Locate the cell with the specified text and output its [X, Y] center coordinate. 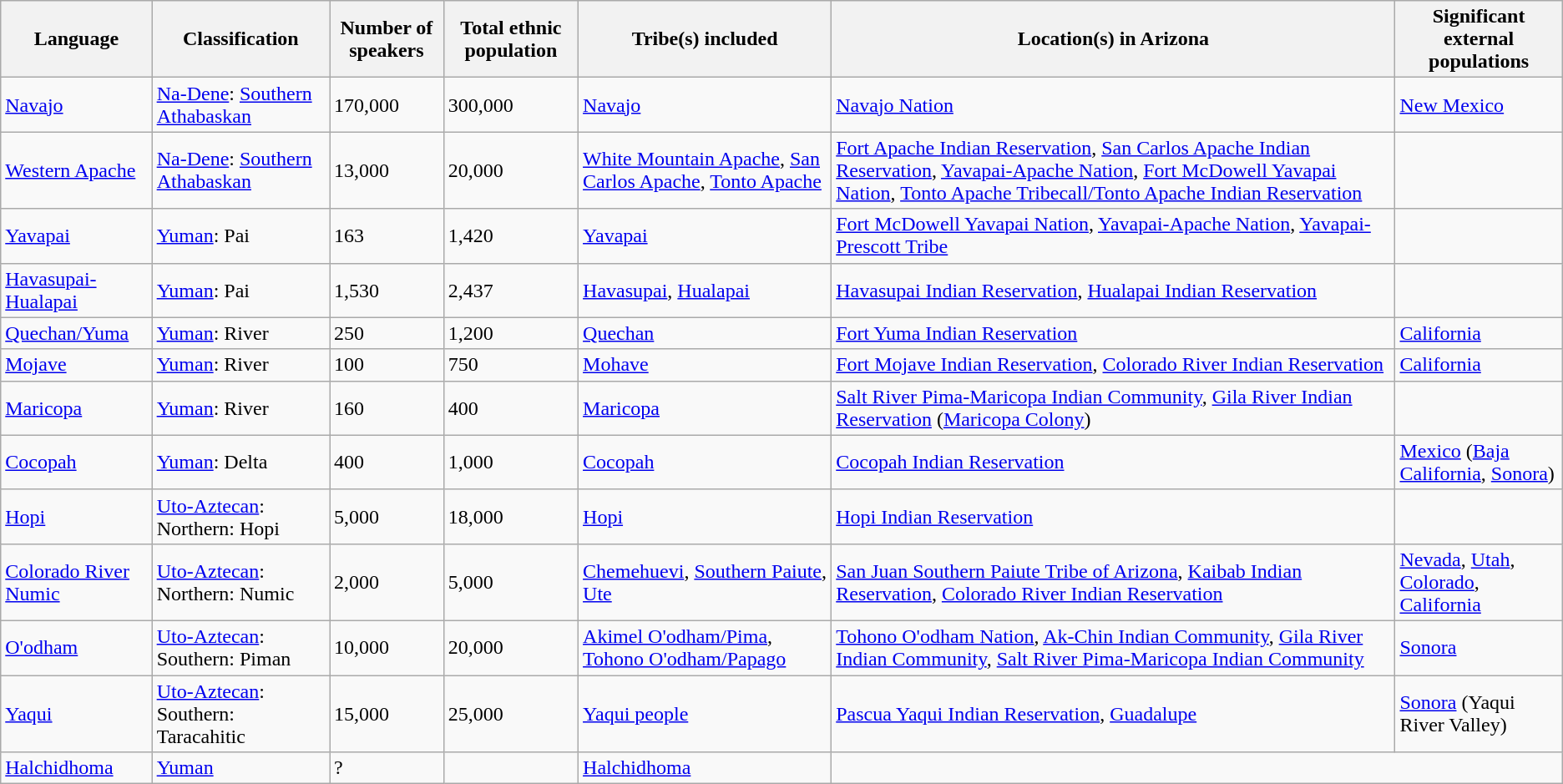
Mexico (Baja California, Sonora) [1479, 463]
163 [387, 235]
Uto-Aztecan: Northern: Numic [240, 582]
1,530 [387, 291]
Total ethnic population [511, 39]
Quechan/Yuma [77, 333]
Yuman [240, 768]
Havasupai, Hualapai [705, 291]
Akimel O'odham/Pima, Tohono O'odham/Papago [705, 648]
Yuman: Delta [240, 463]
Mohave [705, 365]
2,000 [387, 582]
170,000 [387, 105]
Havasupai-Hualapai [77, 291]
25,000 [511, 713]
Location(s) in Arizona [1114, 39]
Colorado River Numic [77, 582]
Chemehuevi, Southern Paiute, Ute [705, 582]
1,200 [511, 333]
2,437 [511, 291]
Yaqui people [705, 713]
Number of speakers [387, 39]
Havasupai Indian Reservation, Hualapai Indian Reservation [1114, 291]
160 [387, 407]
13,000 [387, 170]
1,420 [511, 235]
300,000 [511, 105]
Sonora [1479, 648]
Mojave [77, 365]
Uto-Aztecan: Southern: Piman [240, 648]
Uto-Aztecan: Southern: Taracahitic [240, 713]
15,000 [387, 713]
Language [77, 39]
San Juan Southern Paiute Tribe of Arizona, Kaibab Indian Reservation, Colorado River Indian Reservation [1114, 582]
Yaqui [77, 713]
250 [387, 333]
Uto-Aztecan: Northern: Hopi [240, 516]
Pascua Yaqui Indian Reservation, Guadalupe [1114, 713]
? [387, 768]
Sonora (Yaqui River Valley) [1479, 713]
Significant external populations [1479, 39]
10,000 [387, 648]
Nevada, Utah, Colorado, California [1479, 582]
Navajo Nation [1114, 105]
Salt River Pima-Maricopa Indian Community, Gila River Indian Reservation (Maricopa Colony) [1114, 407]
Classification [240, 39]
Fort Yuma Indian Reservation [1114, 333]
Hopi Indian Reservation [1114, 516]
1,000 [511, 463]
Quechan [705, 333]
O'odham [77, 648]
750 [511, 365]
Fort Mojave Indian Reservation, Colorado River Indian Reservation [1114, 365]
Cocopah Indian Reservation [1114, 463]
Western Apache [77, 170]
Fort McDowell Yavapai Nation, Yavapai-Apache Nation, Yavapai-Prescott Tribe [1114, 235]
White Mountain Apache, San Carlos Apache, Tonto Apache [705, 170]
100 [387, 365]
18,000 [511, 516]
Tribe(s) included [705, 39]
New Mexico [1479, 105]
Tohono O'odham Nation, Ak-Chin Indian Community, Gila River Indian Community, Salt River Pima-Maricopa Indian Community [1114, 648]
